Scan for the cell matching the given text and deliver its (X, Y) coordinate at center. 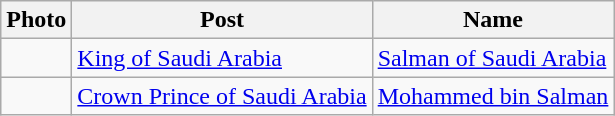
Name (493, 20)
Crown Prince of Saudi Arabia (222, 96)
Salman of Saudi Arabia (493, 58)
Mohammed bin Salman (493, 96)
Post (222, 20)
Photo (36, 20)
King of Saudi Arabia (222, 58)
